Determine the (x, y) coordinate at the center of the cell enclosing the given text.  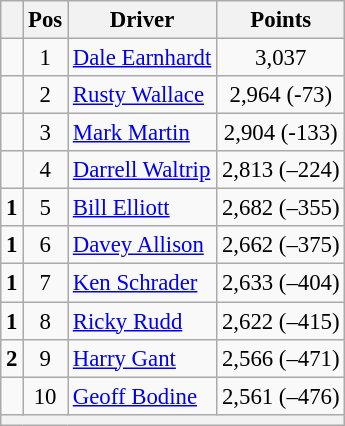
Darrell Waltrip (142, 170)
2,633 (–404) (281, 283)
Ricky Rudd (142, 321)
Davey Allison (142, 245)
Geoff Bodine (142, 396)
2,904 (-133) (281, 133)
2,813 (–224) (281, 170)
Dale Earnhardt (142, 58)
4 (46, 170)
8 (46, 321)
9 (46, 358)
2,561 (–476) (281, 396)
2,682 (–355) (281, 208)
3,037 (281, 58)
Driver (142, 20)
Mark Martin (142, 133)
Rusty Wallace (142, 95)
3 (46, 133)
2,964 (-73) (281, 95)
Bill Elliott (142, 208)
5 (46, 208)
Harry Gant (142, 358)
Points (281, 20)
Pos (46, 20)
2,566 (–471) (281, 358)
10 (46, 396)
7 (46, 283)
2,622 (–415) (281, 321)
2,662 (–375) (281, 245)
6 (46, 245)
Ken Schrader (142, 283)
